Determine the [x, y] coordinate at the center of the cell enclosing the given text.  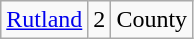
County [152, 20]
2 [100, 20]
Rutland [44, 20]
